Provide the (x, y) coordinate of the cell's center where the given text is located.  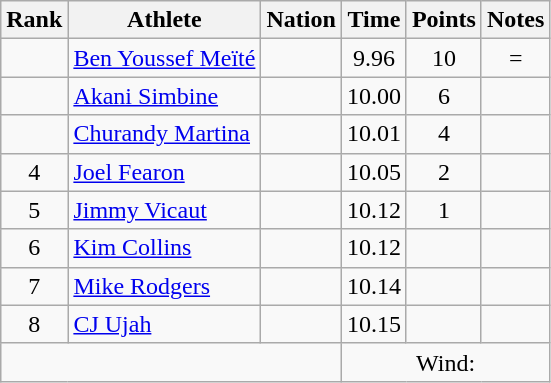
10.05 (374, 172)
CJ Ujah (164, 324)
Points (444, 20)
10.00 (374, 96)
Churandy Martina (164, 134)
1 (444, 210)
Rank (34, 20)
Nation (301, 20)
Mike Rodgers (164, 286)
10 (444, 58)
10.14 (374, 286)
8 (34, 324)
Kim Collins (164, 248)
7 (34, 286)
Notes (515, 20)
10.01 (374, 134)
9.96 (374, 58)
Athlete (164, 20)
10.15 (374, 324)
Wind: (446, 362)
Joel Fearon (164, 172)
Jimmy Vicaut (164, 210)
2 (444, 172)
5 (34, 210)
Akani Simbine (164, 96)
Time (374, 20)
= (515, 58)
Ben Youssef Meïté (164, 58)
